Provide the [x, y] coordinate of the cell's center where the given text is located.  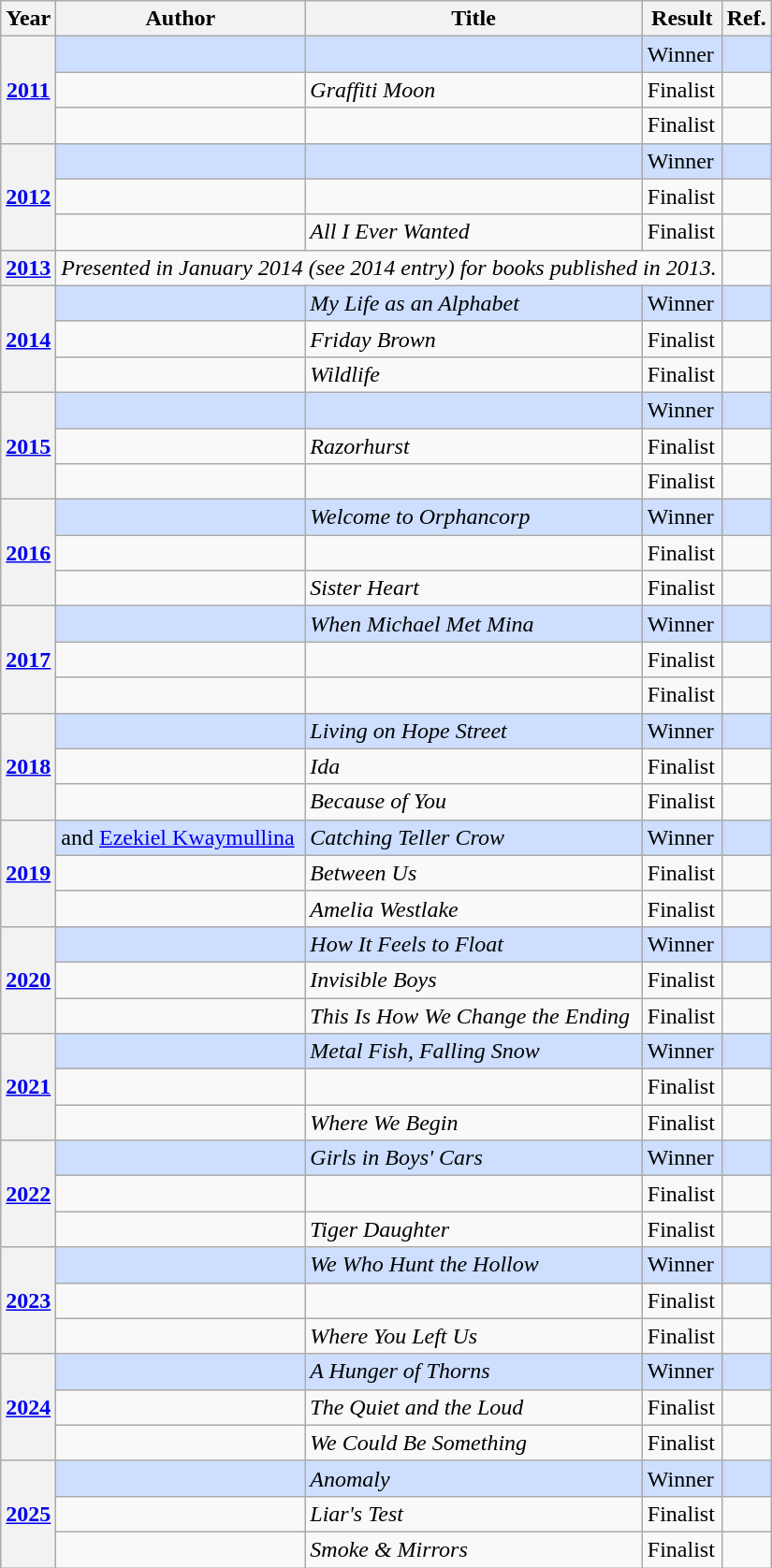
Razorhurst [473, 446]
Ida [473, 766]
We Who Hunt the Hollow [473, 1265]
Title [473, 19]
Smoke & Mirrors [473, 1549]
Wildlife [473, 374]
2019 [28, 873]
2023 [28, 1300]
Sister Heart [473, 588]
2021 [28, 1087]
How It Feels to Float [473, 944]
Liar's Test [473, 1514]
Between Us [473, 873]
Where You Left Us [473, 1336]
Welcome to Orphancorp [473, 517]
Living on Hope Street [473, 731]
My Life as an Alphabet [473, 303]
Anomaly [473, 1478]
Because of You [473, 802]
2015 [28, 445]
A Hunger of Thorns [473, 1372]
Metal Fish, Falling Snow [473, 1052]
Amelia Westlake [473, 908]
2014 [28, 339]
Presented in January 2014 (see 2014 entry) for books published in 2013. [389, 268]
2013 [28, 268]
Ref. [747, 19]
Year [28, 19]
Catching Teller Crow [473, 837]
This Is How We Change the Ending [473, 1015]
Where We Begin [473, 1123]
2025 [28, 1514]
Graffiti Moon [473, 90]
and Ezekiel Kwaymullina [181, 837]
When Michael Met Mina [473, 624]
Result [681, 19]
2022 [28, 1194]
2018 [28, 766]
Friday Brown [473, 339]
2020 [28, 980]
2017 [28, 660]
2024 [28, 1407]
The Quiet and the Loud [473, 1407]
2012 [28, 196]
All I Ever Wanted [473, 232]
Invisible Boys [473, 980]
Girls in Boys' Cars [473, 1158]
Author [181, 19]
We Could Be Something [473, 1443]
2016 [28, 553]
2011 [28, 90]
Tiger Daughter [473, 1229]
